Detect which cell encompasses the target text, then output its [X, Y] center coordinate. 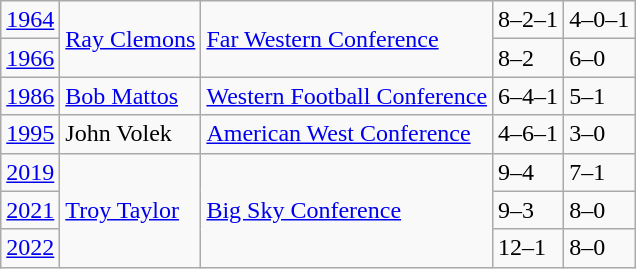
4–6–1 [528, 134]
3–0 [600, 134]
6–4–1 [528, 96]
Far Western Conference [347, 39]
Big Sky Conference [347, 210]
Troy Taylor [130, 210]
Western Football Conference [347, 96]
9–3 [528, 210]
8–2 [528, 58]
2021 [30, 210]
9–4 [528, 172]
Bob Mattos [130, 96]
12–1 [528, 248]
1966 [30, 58]
1986 [30, 96]
2022 [30, 248]
8–2–1 [528, 20]
Ray Clemons [130, 39]
5–1 [600, 96]
4–0–1 [600, 20]
7–1 [600, 172]
1995 [30, 134]
6–0 [600, 58]
1964 [30, 20]
American West Conference [347, 134]
2019 [30, 172]
John Volek [130, 134]
